Extract the [x, y] coordinate from the center of the cell holding the provided text.  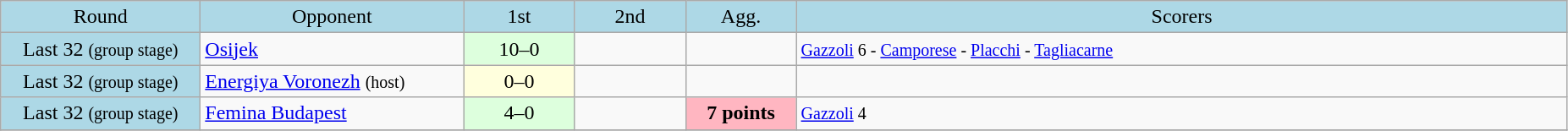
Energiya Voronezh (host) [332, 81]
Opponent [332, 17]
Gazzoli 6 - Camporese - Placchi - Tagliacarne [1181, 49]
4–0 [520, 113]
Agg. [741, 17]
7 points [741, 113]
Gazzoli 4 [1181, 113]
Femina Budapest [332, 113]
Round [101, 17]
0–0 [520, 81]
2nd [630, 17]
10–0 [520, 49]
1st [520, 17]
Scorers [1181, 17]
Osijek [332, 49]
